Provide the [x, y] coordinate of the cell's center where the given text is located.  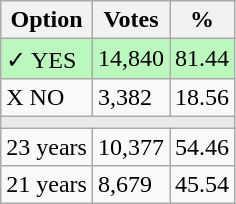
Votes [130, 20]
14,840 [130, 59]
23 years [47, 147]
21 years [47, 185]
% [202, 20]
54.46 [202, 147]
18.56 [202, 97]
Option [47, 20]
10,377 [130, 147]
3,382 [130, 97]
X NO [47, 97]
✓ YES [47, 59]
8,679 [130, 185]
45.54 [202, 185]
81.44 [202, 59]
